Scan for the cell matching the given text and deliver its (X, Y) coordinate at center. 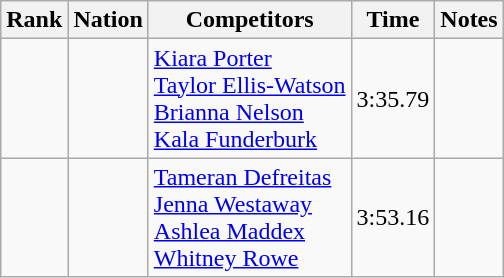
Rank (34, 20)
3:53.16 (393, 218)
Competitors (250, 20)
Time (393, 20)
Kiara PorterTaylor Ellis-WatsonBrianna NelsonKala Funderburk (250, 98)
Notes (469, 20)
3:35.79 (393, 98)
Tameran DefreitasJenna WestawayAshlea MaddexWhitney Rowe (250, 218)
Nation (108, 20)
